Find where the given text appears and provide that cell's center as [X, Y] coordinate. 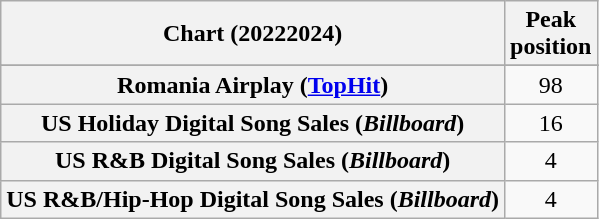
Chart (20222024) [253, 34]
Romania Airplay (TopHit) [253, 85]
US Holiday Digital Song Sales (Billboard) [253, 123]
98 [551, 85]
Peakposition [551, 34]
16 [551, 123]
US R&B Digital Song Sales (Billboard) [253, 161]
US R&B/Hip-Hop Digital Song Sales (Billboard) [253, 199]
